Find where the given text appears and provide that cell's center as (X, Y) coordinate. 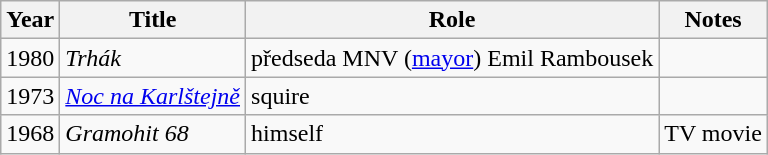
Noc na Karlštejně (153, 96)
Year (30, 20)
Role (452, 20)
předseda MNV (mayor) Emil Rambousek (452, 58)
Trhák (153, 58)
Title (153, 20)
Gramohit 68 (153, 134)
TV movie (714, 134)
1973 (30, 96)
squire (452, 96)
1980 (30, 58)
himself (452, 134)
1968 (30, 134)
Notes (714, 20)
